Identify which cell holds the provided text, then report its [X, Y] central coordinate. 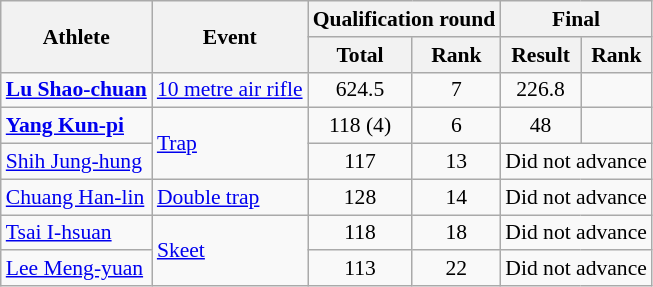
Total [360, 55]
Lee Meng-yuan [76, 269]
118 [360, 233]
22 [456, 269]
10 metre air rifle [230, 90]
Yang Kun-pi [76, 126]
226.8 [540, 90]
6 [456, 126]
118 (4) [360, 126]
18 [456, 233]
Final [576, 19]
Skeet [230, 250]
624.5 [360, 90]
Lu Shao-chuan [76, 90]
13 [456, 162]
113 [360, 269]
Athlete [76, 36]
Trap [230, 144]
7 [456, 90]
Tsai I-hsuan [76, 233]
117 [360, 162]
Qualification round [404, 19]
128 [360, 197]
Shih Jung-hung [76, 162]
Event [230, 36]
48 [540, 126]
Result [540, 55]
Double trap [230, 197]
Chuang Han-lin [76, 197]
14 [456, 197]
